Search for the cell housing the specified text and yield its (x, y) center coordinate. 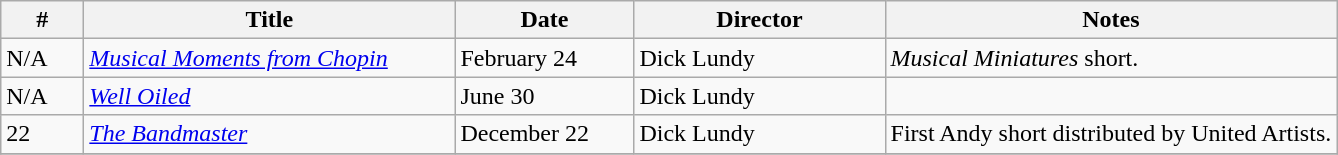
22 (42, 134)
Well Oiled (270, 96)
Title (270, 20)
Date (544, 20)
# (42, 20)
Musical Moments from Chopin (270, 58)
June 30 (544, 96)
Notes (1111, 20)
First Andy short distributed by United Artists. (1111, 134)
Director (760, 20)
December 22 (544, 134)
February 24 (544, 58)
Musical Miniatures short. (1111, 58)
The Bandmaster (270, 134)
